Return [x, y] of the center of cell containing provided text 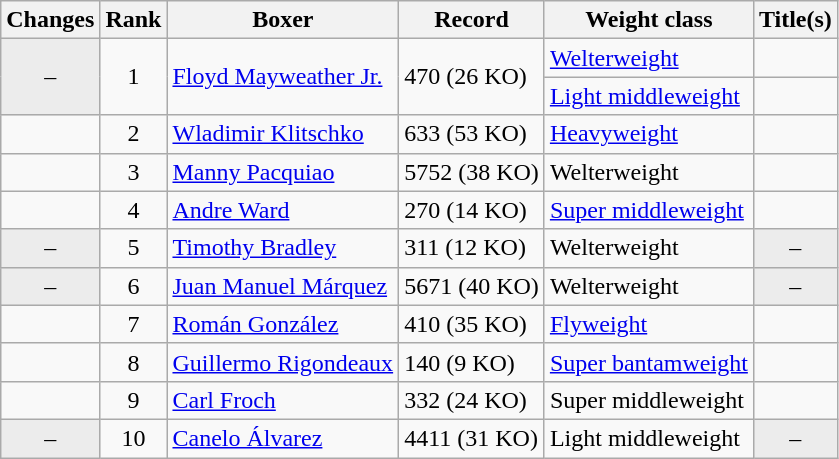
9 [134, 400]
Andre Ward [283, 210]
Floyd Mayweather Jr. [283, 77]
5752 (38 KO) [472, 172]
1 [134, 77]
4411 (31 KO) [472, 438]
10 [134, 438]
Manny Pacquiao [283, 172]
Wladimir Klitschko [283, 134]
3 [134, 172]
5671 (40 KO) [472, 286]
Weight class [648, 20]
332 (24 KO) [472, 400]
Rank [134, 20]
470 (26 KO) [472, 77]
Timothy Bradley [283, 248]
Changes [50, 20]
Heavyweight [648, 134]
Record [472, 20]
Flyweight [648, 324]
5 [134, 248]
Guillermo Rigondeaux [283, 362]
Title(s) [795, 20]
633 (53 KO) [472, 134]
Super bantamweight [648, 362]
8 [134, 362]
7 [134, 324]
140 (9 KO) [472, 362]
2 [134, 134]
Canelo Álvarez [283, 438]
6 [134, 286]
410 (35 KO) [472, 324]
270 (14 KO) [472, 210]
311 (12 KO) [472, 248]
Juan Manuel Márquez [283, 286]
Román González [283, 324]
4 [134, 210]
Boxer [283, 20]
Carl Froch [283, 400]
